Return [x, y] of the center of cell containing provided text 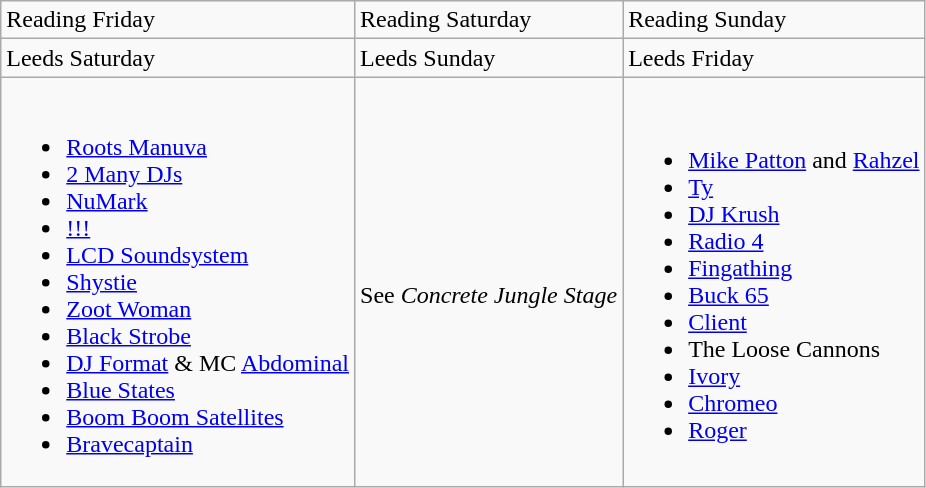
Reading Friday [178, 20]
Leeds Sunday [489, 58]
Leeds Saturday [178, 58]
Mike Patton and RahzelTyDJ KrushRadio 4FingathingBuck 65ClientThe Loose CannonsIvoryChromeoRoger [774, 282]
Reading Sunday [774, 20]
Reading Saturday [489, 20]
See Concrete Jungle Stage [489, 282]
Leeds Friday [774, 58]
Roots Manuva2 Many DJsNuMark!!!LCD SoundsystemShystieZoot WomanBlack StrobeDJ Format & MC AbdominalBlue StatesBoom Boom SatellitesBravecaptain [178, 282]
